Return (X, Y) of the center of cell containing provided text 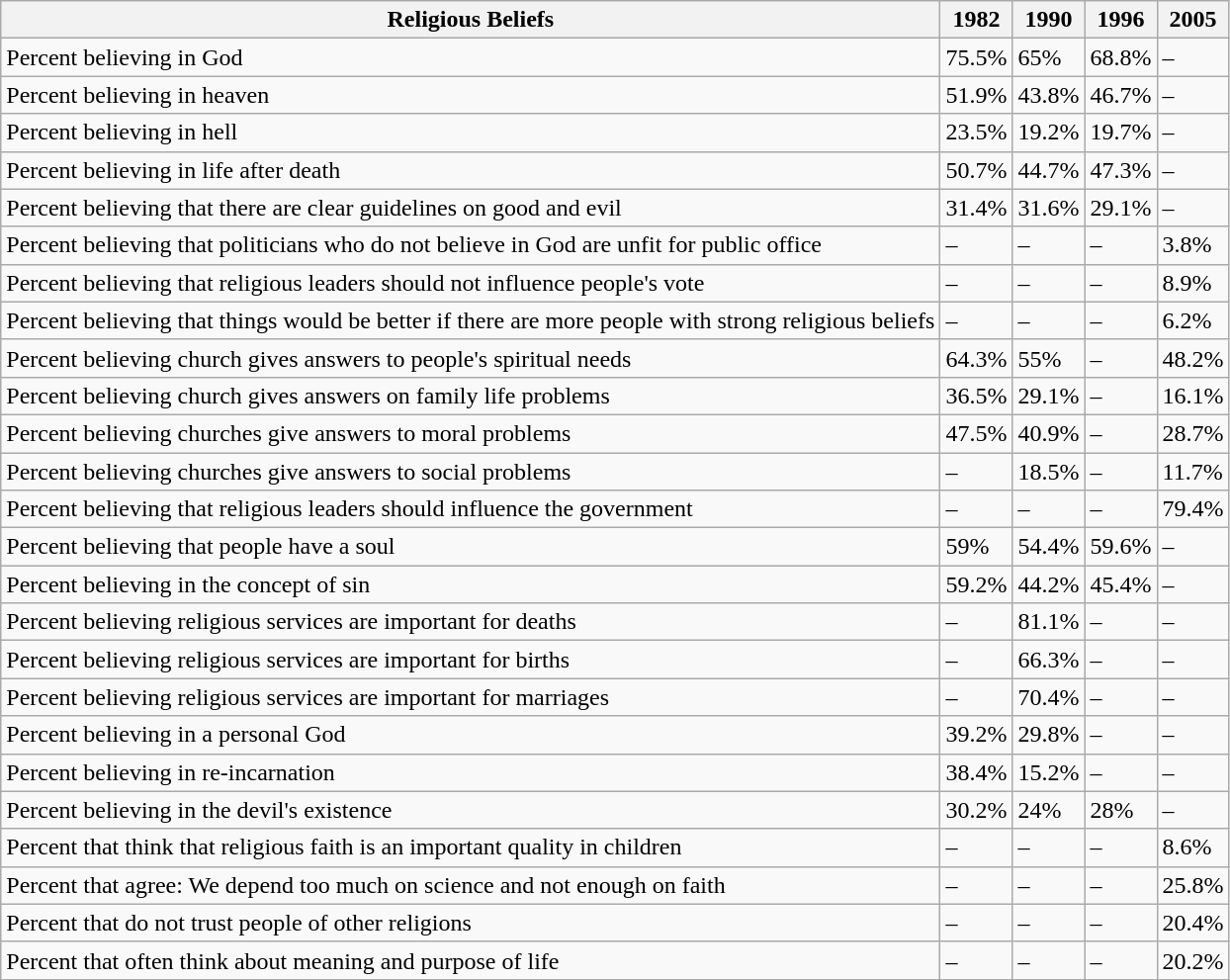
75.5% (977, 57)
Percent believing in God (471, 57)
44.7% (1048, 170)
Percent that think that religious faith is an important quality in children (471, 847)
1990 (1048, 20)
25.8% (1192, 885)
11.7% (1192, 472)
Percent that agree: We depend too much on science and not enough on faith (471, 885)
66.3% (1048, 660)
64.3% (977, 358)
43.8% (1048, 95)
50.7% (977, 170)
54.4% (1048, 547)
Percent believing church gives answers on family life problems (471, 396)
6.2% (1192, 320)
Percent believing that there are clear guidelines on good and evil (471, 208)
Percent believing in heaven (471, 95)
Percent believing religious services are important for deaths (471, 622)
Percent believing religious services are important for births (471, 660)
16.1% (1192, 396)
31.6% (1048, 208)
Percent believing that religious leaders should influence the government (471, 509)
47.3% (1121, 170)
Percent that often think about meaning and purpose of life (471, 960)
2005 (1192, 20)
70.4% (1048, 697)
38.4% (977, 772)
48.2% (1192, 358)
3.8% (1192, 245)
23.5% (977, 133)
68.8% (1121, 57)
Percent believing religious services are important for marriages (471, 697)
28.7% (1192, 433)
Percent believing church gives answers to people's spiritual needs (471, 358)
Percent believing in re-incarnation (471, 772)
46.7% (1121, 95)
19.7% (1121, 133)
18.5% (1048, 472)
19.2% (1048, 133)
Religious Beliefs (471, 20)
15.2% (1048, 772)
Percent believing churches give answers to moral problems (471, 433)
Percent believing that people have a soul (471, 547)
45.4% (1121, 584)
Percent believing in hell (471, 133)
59.2% (977, 584)
8.9% (1192, 283)
Percent believing in the devil's existence (471, 810)
8.6% (1192, 847)
29.8% (1048, 735)
79.4% (1192, 509)
36.5% (977, 396)
24% (1048, 810)
44.2% (1048, 584)
55% (1048, 358)
40.9% (1048, 433)
47.5% (977, 433)
81.1% (1048, 622)
20.4% (1192, 923)
Percent believing in life after death (471, 170)
39.2% (977, 735)
Percent believing churches give answers to social problems (471, 472)
28% (1121, 810)
59.6% (1121, 547)
51.9% (977, 95)
1982 (977, 20)
31.4% (977, 208)
Percent believing that religious leaders should not influence people's vote (471, 283)
1996 (1121, 20)
Percent believing in the concept of sin (471, 584)
Percent believing in a personal God (471, 735)
Percent that do not trust people of other religions (471, 923)
Percent believing that things would be better if there are more people with strong religious beliefs (471, 320)
20.2% (1192, 960)
30.2% (977, 810)
65% (1048, 57)
Percent believing that politicians who do not believe in God are unfit for public office (471, 245)
59% (977, 547)
